Pinpoint the cell where the given text exists, returning its [x, y] midpoint coordinate. 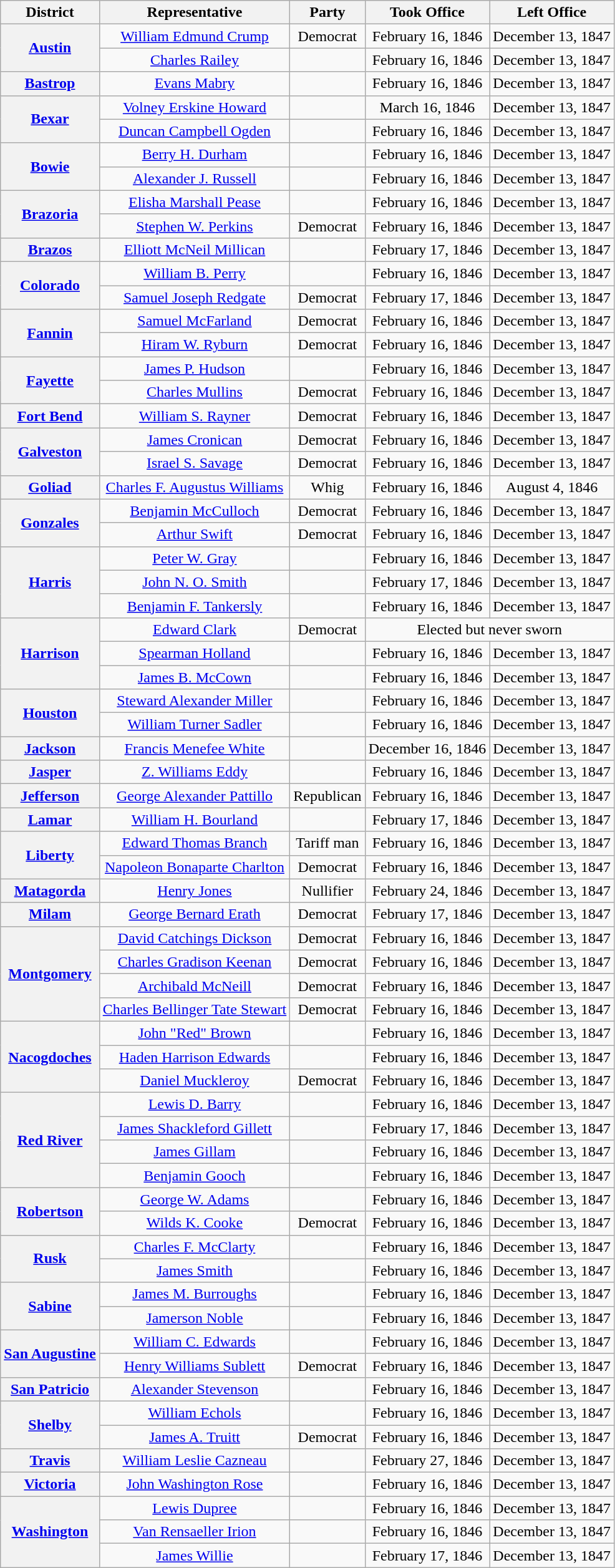
William S. Rayner [195, 416]
District [50, 12]
John "Red" Brown [195, 1033]
William Leslie Cazneau [195, 1461]
Goliad [50, 487]
Henry Williams Sublett [195, 1365]
December 16, 1846 [427, 748]
Fannin [50, 333]
Washington [50, 1532]
William B. Perry [195, 273]
Benjamin F. Tankersly [195, 606]
March 16, 1846 [427, 107]
Milam [50, 914]
Van Rensaeller Irion [195, 1532]
Rusk [50, 1259]
George Bernard Erath [195, 914]
James Cronican [195, 440]
Charles F. Augustus Williams [195, 487]
Fayette [50, 380]
Napoleon Bonaparte Charlton [195, 867]
William C. Edwards [195, 1342]
Charles Gradison Keenan [195, 962]
Charles Mullins [195, 392]
Edward Thomas Branch [195, 843]
Brazos [50, 249]
Benjamin McCulloch [195, 511]
Harris [50, 582]
William Edmund Crump [195, 36]
Arthur Swift [195, 535]
Charles F. McClarty [195, 1247]
Wilds K. Cooke [195, 1223]
Archibald McNeill [195, 985]
Left Office [552, 12]
Gonzales [50, 523]
Z. Williams Eddy [195, 772]
Galveston [50, 452]
Charles Bellinger Tate Stewart [195, 1009]
Lamar [50, 820]
Tariff man [327, 843]
Nullifier [327, 891]
James Smith [195, 1270]
James P. Hudson [195, 369]
Bastrop [50, 84]
Francis Menefee White [195, 748]
John Washington Rose [195, 1484]
Nacogdoches [50, 1057]
Benjamin Gooch [195, 1176]
February 24, 1846 [427, 891]
San Patricio [50, 1389]
William H. Bourland [195, 820]
Lewis D. Barry [195, 1105]
Stephen W. Perkins [195, 226]
Party [327, 12]
Republican [327, 796]
Charles Railey [195, 60]
Berry H. Durham [195, 155]
San Augustine [50, 1353]
Montgomery [50, 974]
Samuel McFarland [195, 321]
James Willie [195, 1556]
David Catchings Dickson [195, 938]
Haden Harrison Edwards [195, 1057]
Austin [50, 48]
Daniel Muckleroy [195, 1081]
William Turner Sadler [195, 725]
August 4, 1846 [552, 487]
Hiram W. Ryburn [195, 345]
William Echols [195, 1413]
Harrison [50, 653]
Alexander Stevenson [195, 1389]
Whig [327, 487]
Evans Mabry [195, 84]
Fort Bend [50, 416]
Steward Alexander Miller [195, 701]
George Alexander Pattillo [195, 796]
Elisha Marshall Pease [195, 202]
Shelby [50, 1425]
Red River [50, 1140]
Samuel Joseph Redgate [195, 298]
Robertson [50, 1211]
Henry Jones [195, 891]
Matagorda [50, 891]
Jamerson Noble [195, 1318]
James A. Truitt [195, 1436]
Jefferson [50, 796]
Alexander J. Russell [195, 178]
Peter W. Gray [195, 558]
Elliott McNeil Millican [195, 249]
Took Office [427, 12]
Brazoria [50, 214]
Jackson [50, 748]
John N. O. Smith [195, 582]
James Gillam [195, 1152]
Volney Erskine Howard [195, 107]
Travis [50, 1461]
Sabine [50, 1306]
Bowie [50, 167]
Israel S. Savage [195, 463]
Liberty [50, 855]
Jasper [50, 772]
February 27, 1846 [427, 1461]
Representative [195, 12]
Edward Clark [195, 629]
Duncan Campbell Ogden [195, 131]
James M. Burroughs [195, 1294]
Bexar [50, 119]
Lewis Dupree [195, 1508]
James Shackleford Gillett [195, 1128]
Houston [50, 713]
Elected but never sworn [489, 629]
George W. Adams [195, 1199]
Spearman Holland [195, 653]
James B. McCown [195, 677]
Victoria [50, 1484]
Colorado [50, 285]
